Return the [X, Y] coordinate for the center point of the cell that contains the specified text.  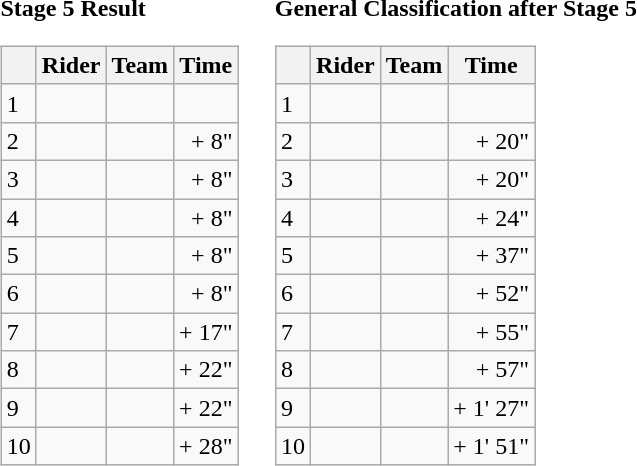
+ 52" [492, 294]
+ 28" [206, 446]
+ 1' 51" [492, 446]
+ 55" [492, 332]
+ 57" [492, 370]
+ 37" [492, 256]
+ 24" [492, 217]
+ 1' 27" [492, 408]
+ 17" [206, 332]
